Return (X, Y) of the center of cell containing provided text 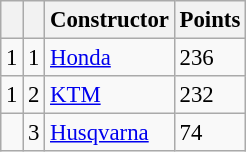
KTM (110, 95)
232 (210, 95)
2 (34, 95)
Constructor (110, 20)
3 (34, 133)
Points (210, 20)
Husqvarna (110, 133)
74 (210, 133)
Honda (110, 58)
236 (210, 58)
